Return [X, Y] of the center of cell containing provided text 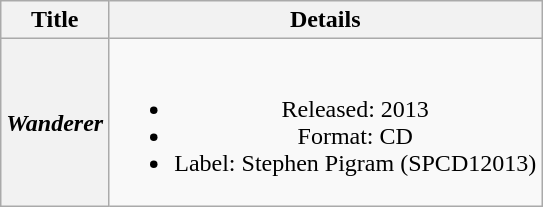
Title [55, 20]
Wanderer [55, 122]
Released: 2013Format: CDLabel: Stephen Pigram (SPCD12013) [326, 122]
Details [326, 20]
